Identify which cell holds the provided text, then report its [X, Y] central coordinate. 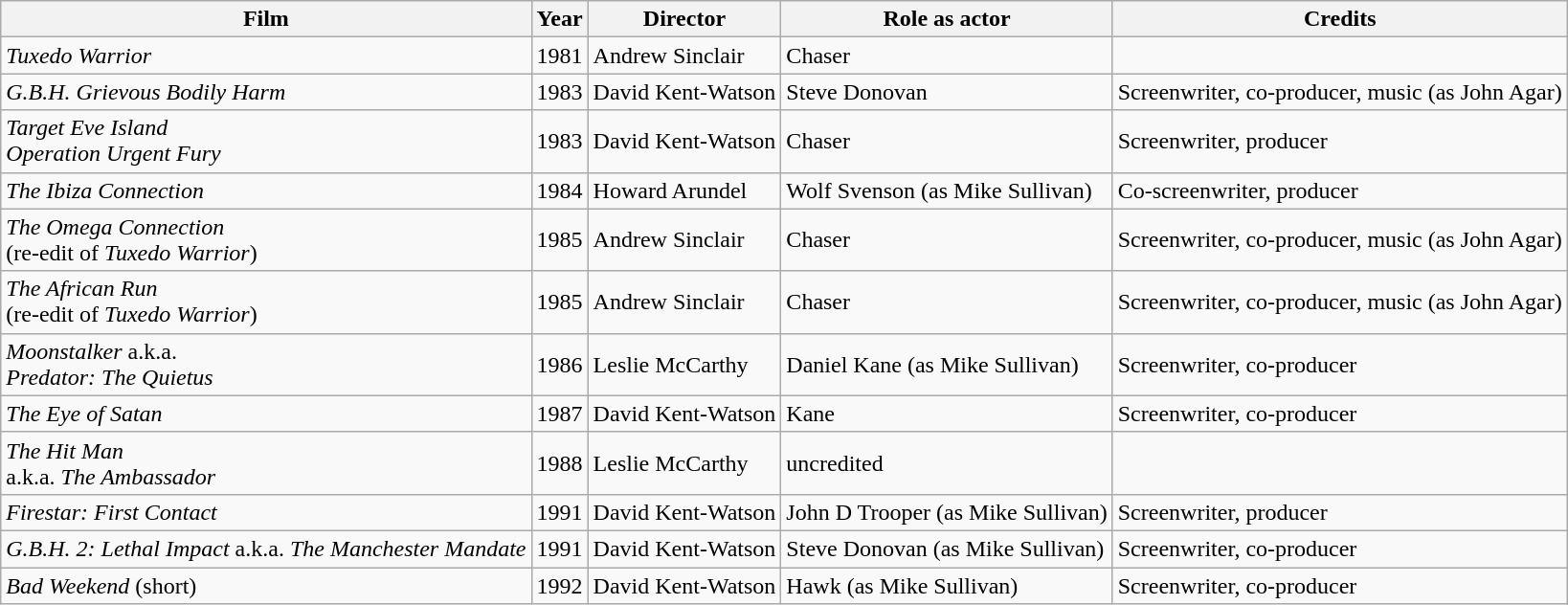
Year [559, 19]
The Omega Connection(re-edit of Tuxedo Warrior) [266, 239]
Wolf Svenson (as Mike Sullivan) [947, 190]
The Hit Mana.k.a. The Ambassador [266, 463]
Howard Arundel [684, 190]
G.B.H. Grievous Bodily Harm [266, 92]
Steve Donovan (as Mike Sullivan) [947, 549]
Bad Weekend (short) [266, 585]
Hawk (as Mike Sullivan) [947, 585]
1984 [559, 190]
uncredited [947, 463]
The African Run(re-edit of Tuxedo Warrior) [266, 302]
Moonstalker a.k.a.Predator: The Quietus [266, 364]
Steve Donovan [947, 92]
1981 [559, 56]
Target Eve Island Operation Urgent Fury [266, 142]
Credits [1340, 19]
Film [266, 19]
Role as actor [947, 19]
G.B.H. 2: Lethal Impact a.k.a. The Manchester Mandate [266, 549]
John D Trooper (as Mike Sullivan) [947, 512]
Director [684, 19]
Daniel Kane (as Mike Sullivan) [947, 364]
1987 [559, 414]
Co-screenwriter, producer [1340, 190]
1992 [559, 585]
Tuxedo Warrior [266, 56]
The Ibiza Connection [266, 190]
The Eye of Satan [266, 414]
Firestar: First Contact [266, 512]
1986 [559, 364]
1988 [559, 463]
Kane [947, 414]
